Return the [x, y] coordinate for the center point of the cell that contains the specified text.  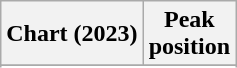
Chart (2023) [72, 34]
Peakposition [189, 34]
